Search for the cell housing the specified text and yield its (X, Y) center coordinate. 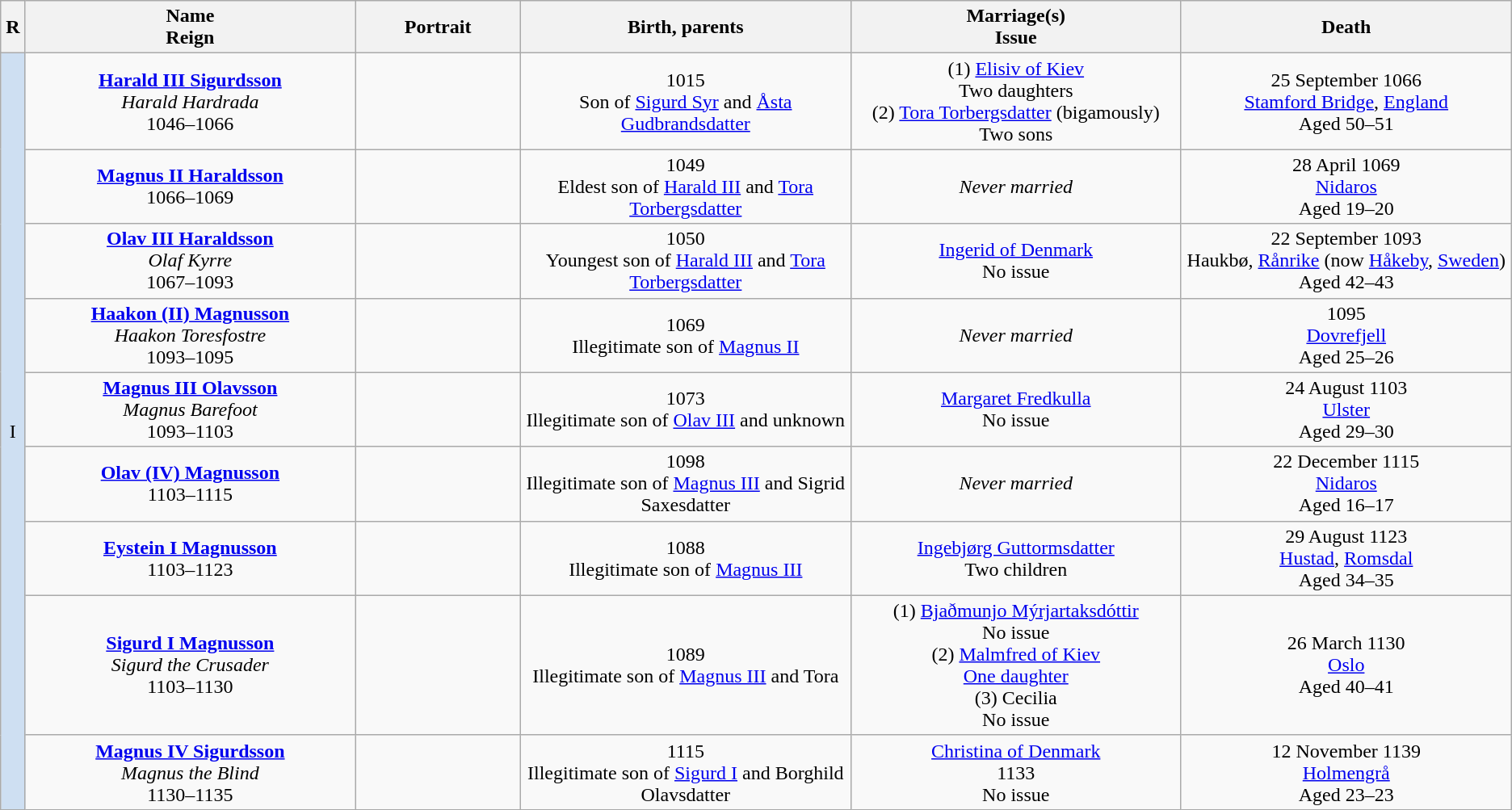
Sigurd I MagnussonSigurd the Crusader1103–1130 (191, 665)
1095DovrefjellAged 25–26 (1346, 335)
Ingebjørg GuttormsdatterTwo children (1016, 558)
Eystein I Magnusson1103–1123 (191, 558)
Magnus IV SigurdssonMagnus the Blind1130–1135 (191, 772)
1015Son of Sigurd Syr and Åsta Gudbrandsdatter (685, 102)
Marriage(s)Issue (1016, 27)
Death (1346, 27)
Magnus III OlavssonMagnus Barefoot1093–1103 (191, 409)
29 August 1123Hustad, RomsdalAged 34–35 (1346, 558)
24 August 1103UlsterAged 29–30 (1346, 409)
1115Illegitimate son of Sigurd I and Borghild Olavsdatter (685, 772)
Magnus II Haraldsson1066–1069 (191, 187)
Haakon (II) MagnussonHaakon Toresfostre1093–1095 (191, 335)
1050Youngest son of Harald III and Tora Torbergsdatter (685, 261)
22 December 1115NidarosAged 16–17 (1346, 484)
25 September 1066Stamford Bridge, EnglandAged 50–51 (1346, 102)
NameReign (191, 27)
Olav III HaraldssonOlaf Kyrre1067–1093 (191, 261)
1098Illegitimate son of Magnus III and Sigrid Saxesdatter (685, 484)
1089Illegitimate son of Magnus III and Tora (685, 665)
1069Illegitimate son of Magnus II (685, 335)
28 April 1069NidarosAged 19–20 (1346, 187)
12 November 1139HolmengråAged 23–23 (1346, 772)
(1) Elisiv of KievTwo daughters(2) Tora Torbergsdatter (bigamously)Two sons (1016, 102)
Portrait (438, 27)
1049Eldest son of Harald III and Tora Torbergsdatter (685, 187)
R (13, 27)
26 March 1130OsloAged 40–41 (1346, 665)
I (13, 431)
Harald III SigurdssonHarald Hardrada1046–1066 (191, 102)
Christina of Denmark 1133No issue (1016, 772)
(1) Bjaðmunjo MýrjartaksdóttirNo issue(2) Malmfred of KievOne daughter(3) CeciliaNo issue (1016, 665)
Birth, parents (685, 27)
1073Illegitimate son of Olav III and unknown (685, 409)
Margaret FredkullaNo issue (1016, 409)
22 September 1093Haukbø, Rånrike (now Håkeby, Sweden)Aged 42–43 (1346, 261)
Ingerid of DenmarkNo issue (1016, 261)
Olav (IV) Magnusson1103–1115 (191, 484)
1088Illegitimate son of Magnus III (685, 558)
